Scan for the cell matching the given text and deliver its [x, y] coordinate at center. 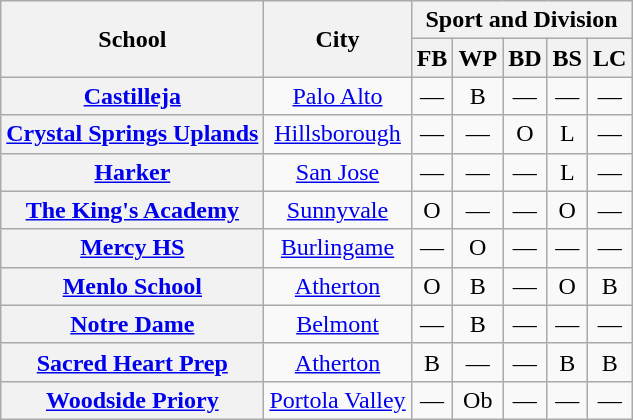
BS [567, 58]
Ob [478, 400]
School [132, 39]
Woodside Priory [132, 400]
Palo Alto [338, 96]
WP [478, 58]
Castilleja [132, 96]
FB [432, 58]
The King's Academy [132, 210]
City [338, 39]
BD [525, 58]
Crystal Springs Uplands [132, 134]
Mercy HS [132, 248]
Harker [132, 172]
Portola Valley [338, 400]
Sacred Heart Prep [132, 362]
Burlingame [338, 248]
San Jose [338, 172]
Hillsborough [338, 134]
Menlo School [132, 286]
LC [609, 58]
Belmont [338, 324]
Sunnyvale [338, 210]
Sport and Division [522, 20]
Notre Dame [132, 324]
